From the cell containing the given text, extract its center point as [X, Y] coordinate. 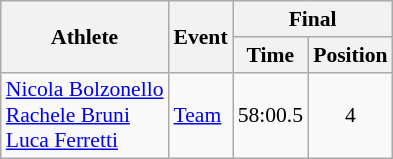
Event [201, 36]
4 [350, 116]
Position [350, 55]
Final [313, 19]
58:00.5 [270, 116]
Time [270, 55]
Athlete [85, 36]
Team [201, 116]
Nicola BolzonelloRachele BruniLuca Ferretti [85, 116]
